For the text-containing cell, return its midpoint in (X, Y) coordinate format. 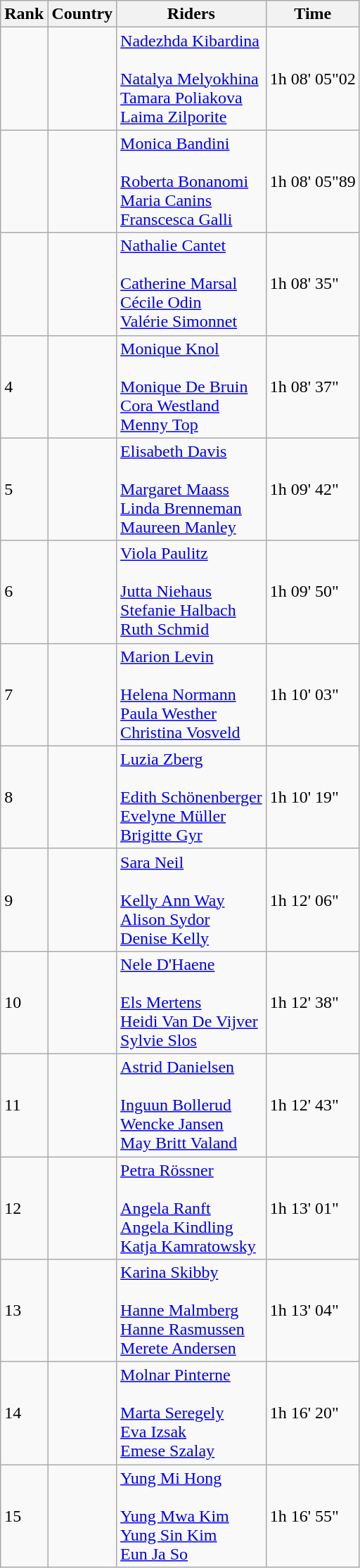
Petra RössnerAngela Ranft Angela Kindling Katja Kamratowsky (191, 1208)
1h 16' 20" (312, 1413)
6 (24, 592)
1h 08' 35" (312, 284)
11 (24, 1105)
4 (24, 387)
Country (82, 14)
1h 12' 38" (312, 1002)
Nathalie CantetCatherine Marsal Cécile Odin Valérie Simonnet (191, 284)
15 (24, 1516)
Monique KnolMonique De Bruin Cora Westland Menny Top (191, 387)
Rank (24, 14)
Viola PaulitzJutta Niehaus Stefanie Halbach Ruth Schmid (191, 592)
Sara NeilKelly Ann Way Alison Sydor Denise Kelly (191, 900)
Monica BandiniRoberta Bonanomi Maria Canins Franscesca Galli (191, 181)
1h 08' 37" (312, 387)
5 (24, 489)
7 (24, 694)
Yung Mi HongYung Mwa Kim Yung Sin Kim Eun Ja So (191, 1516)
Nele D'HaeneEls Mertens Heidi Van De Vijver Sylvie Slos (191, 1002)
1h 12' 43" (312, 1105)
1h 10' 03" (312, 694)
10 (24, 1002)
1h 08' 05"02 (312, 79)
1h 12' 06" (312, 900)
1h 16' 55" (312, 1516)
12 (24, 1208)
9 (24, 900)
Marion LevinHelena Normann Paula Westher Christina Vosveld (191, 694)
1h 13' 04" (312, 1311)
Luzia ZbergEdith Schönenberger Evelyne Müller Brigitte Gyr (191, 797)
Nadezhda KibardinaNatalya Melyokhina Tamara Poliakova Laima Zilporite (191, 79)
1h 10' 19" (312, 797)
13 (24, 1311)
Riders (191, 14)
Elisabeth DavisMargaret Maass Linda Brenneman Maureen Manley (191, 489)
Karina SkibbyHanne Malmberg Hanne Rasmussen Merete Andersen (191, 1311)
1h 09' 42" (312, 489)
Time (312, 14)
Astrid DanielsenInguun Bollerud Wencke Jansen May Britt Valand (191, 1105)
1h 09' 50" (312, 592)
Molnar PinterneMarta Seregely Eva Izsak Emese Szalay (191, 1413)
14 (24, 1413)
8 (24, 797)
1h 08' 05"89 (312, 181)
1h 13' 01" (312, 1208)
